Extract the [x, y] coordinate from the center of the cell holding the provided text.  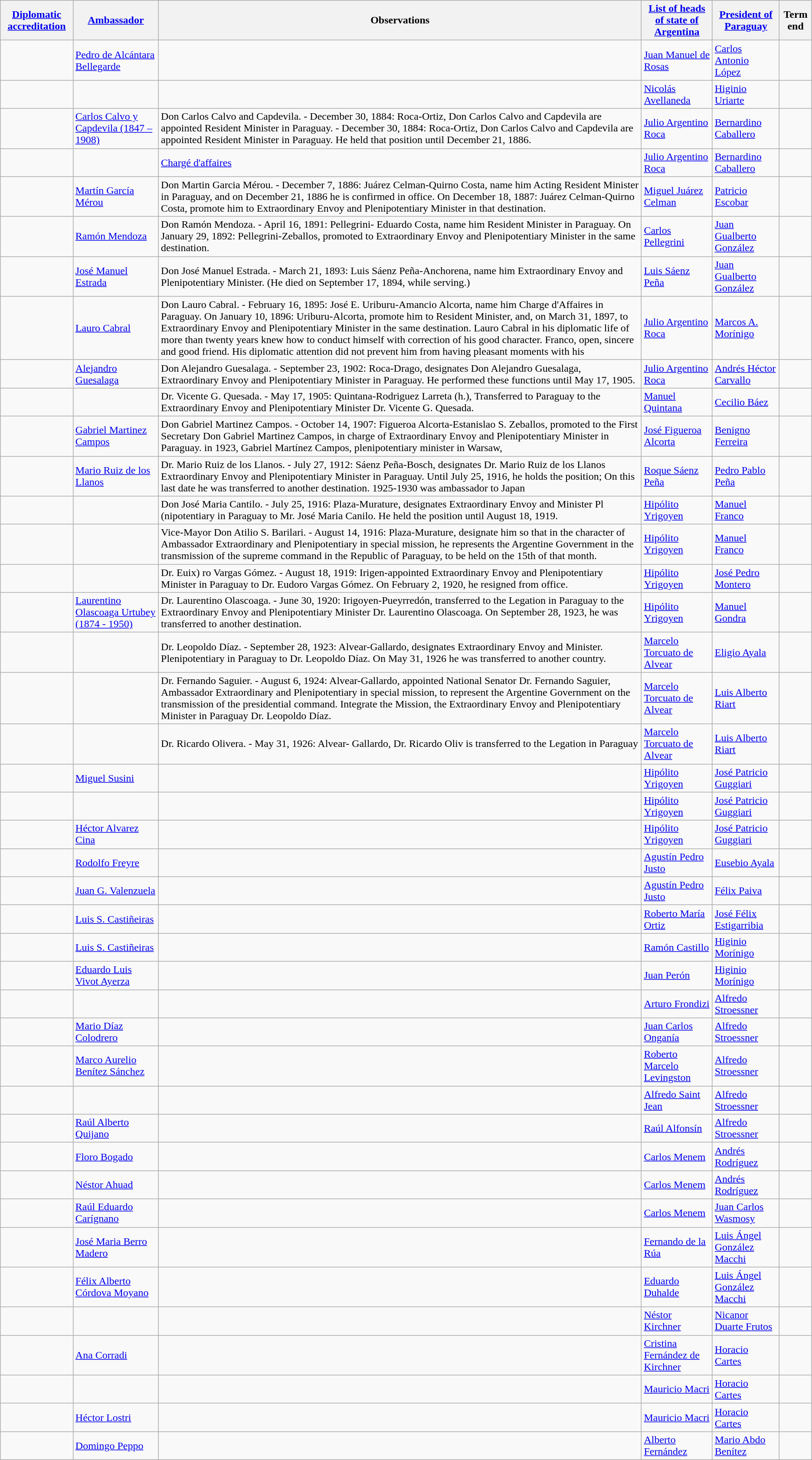
Manuel Gondra [746, 612]
Mario Díaz Colodrero [115, 1032]
Juan Carlos Wasmosy [746, 1213]
Ambassador [115, 20]
Arturo Frondizi [677, 1004]
Rodolfo Freyre [115, 862]
Raúl Alfonsín [677, 1129]
Marcos A. Morínigo [746, 328]
Héctor Lostri [115, 1417]
Eduardo Duhalde [677, 1287]
Fernando de la Rúa [677, 1247]
Félix Alberto Córdova Moyano [115, 1287]
José Pedro Montero [746, 579]
Juan Perón [677, 975]
Lauro Cabral [115, 328]
Roberto María Ortiz [677, 919]
Marco Aurelio Benítez Sánchez [115, 1066]
Carlos Calvo y Capdevila (1847 – 1908) [115, 128]
Chargé d'affaires [400, 162]
Miguel Susini [115, 778]
Floro Bogado [115, 1156]
Raúl Alberto Quijano [115, 1129]
Alejandro Guesalaga [115, 374]
Cristina Fernández de Kirchner [677, 1355]
Benigno Ferreira [746, 436]
Martín García Mérou [115, 196]
José Maria Berro Madero [115, 1247]
Pedro Pablo Peña [746, 476]
Observations [400, 20]
Mario Abdo Benítez [746, 1445]
Juan Carlos Onganía [677, 1032]
Carlos Pellegrini [677, 236]
Eduardo Luis Vivot Ayerza [115, 975]
Andrés Héctor Carvallo [746, 374]
Pedro de Alcántara Bellegarde [115, 60]
Miguel Juárez Celman [677, 196]
Manuel Quintana [677, 402]
Juan G. Valenzuela [115, 891]
Luis Sáenz Peña [677, 276]
Héctor Alvarez Cina [115, 835]
Félix Paiva [746, 891]
Juan Manuel de Rosas [677, 60]
Eusebio Ayala [746, 862]
Ana Corradi [115, 1355]
Ramón Mendoza [115, 236]
Nicolás Avellaneda [677, 95]
Alfredo Saint Jean [677, 1100]
Roberto Marcelo Levingston [677, 1066]
Eligio Ayala [746, 652]
Domingo Peppo [115, 1445]
Carlos Antonio López [746, 60]
Higinio Uriarte [746, 95]
Diplomatic accreditation [37, 20]
José Félix Estigarribia [746, 919]
Roque Sáenz Peña [677, 476]
Laurentino Olascoaga Urtubey (1874 - 1950) [115, 612]
Term end [796, 20]
Patricio Escobar [746, 196]
Ramón Castillo [677, 947]
Néstor Kirchner [677, 1321]
Nicanor Duarte Frutos [746, 1321]
José Figueroa Alcorta [677, 436]
Dr. Ricardo Olivera. - May 31, 1926: Alvear- Gallardo, Dr. Ricardo Oliv is transferred to the Legation in Paraguay [400, 744]
José Manuel Estrada [115, 276]
President of Paraguay [746, 20]
Mario Ruiz de los Llanos [115, 476]
Cecilio Báez [746, 402]
Alberto Fernández [677, 1445]
Raúl Eduardo Carígnano [115, 1213]
Gabriel Martinez Campos [115, 436]
List of heads of state of Argentina [677, 20]
Néstor Ahuad [115, 1185]
